Locate the cell with the specified text and output its (x, y) center coordinate. 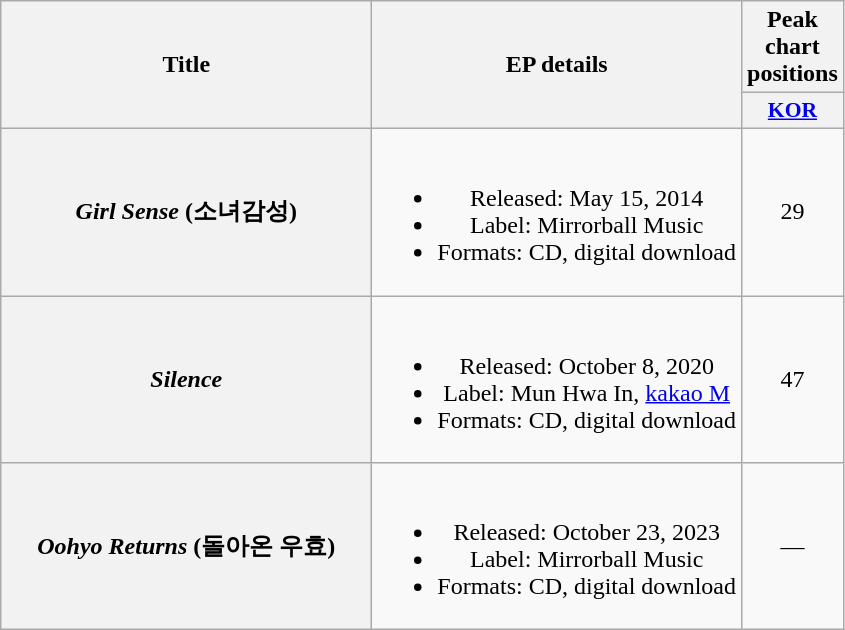
— (793, 546)
Released: October 8, 2020Label: Mun Hwa In, kakao MFormats: CD, digital download (557, 380)
Silence (186, 380)
29 (793, 212)
47 (793, 380)
Oohyo Returns (돌아온 우효) (186, 546)
Released: May 15, 2014Label: Mirrorball MusicFormats: CD, digital download (557, 212)
Girl Sense (소녀감성) (186, 212)
Title (186, 65)
Released: October 23, 2023Label: Mirrorball MusicFormats: CD, digital download (557, 546)
Peak chart positions (793, 47)
EP details (557, 65)
KOR (793, 111)
